Search for the cell housing the specified text and yield its (X, Y) center coordinate. 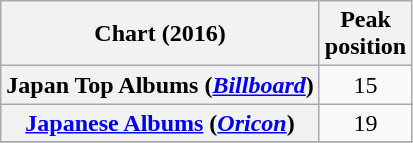
Peakposition (365, 34)
15 (365, 85)
19 (365, 123)
Japanese Albums (Oricon) (160, 123)
Japan Top Albums (Billboard) (160, 85)
Chart (2016) (160, 34)
